Determine the [X, Y] coordinate at the center of the cell enclosing the given text.  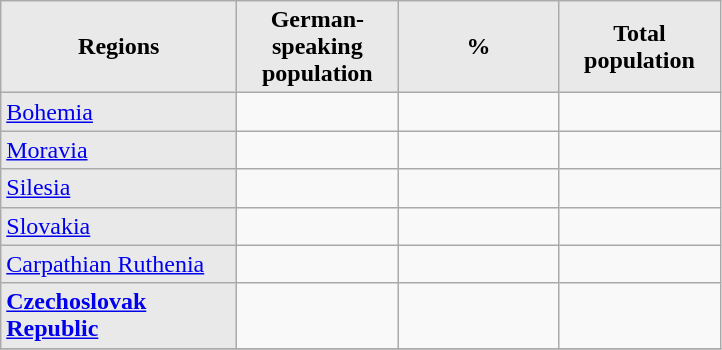
Regions [119, 47]
Czechoslovak Republic [119, 316]
% [478, 47]
Bohemia [119, 112]
Carpathian Ruthenia [119, 264]
Total population [640, 47]
Slovakia [119, 226]
Moravia [119, 150]
Silesia [119, 188]
German-speaking population [318, 47]
